Extract the (x, y) coordinate from the center of the cell holding the provided text.  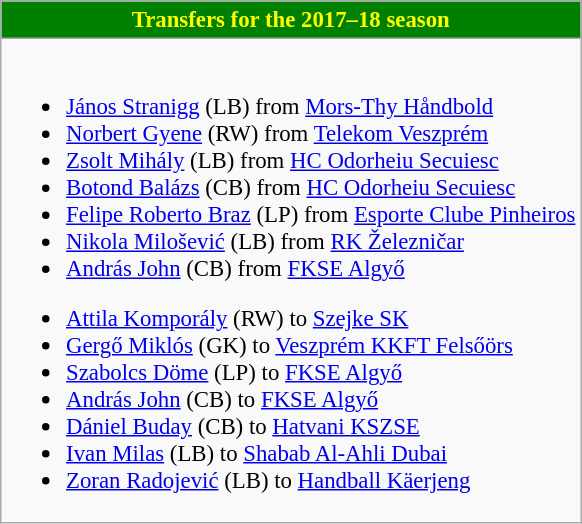
Transfers for the 2017–18 season (291, 20)
